Search for the cell housing the specified text and yield its (x, y) center coordinate. 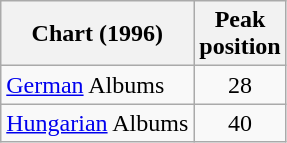
Chart (1996) (98, 34)
Hungarian Albums (98, 123)
German Albums (98, 85)
28 (240, 85)
Peakposition (240, 34)
40 (240, 123)
